Search for the cell housing the specified text and yield its (x, y) center coordinate. 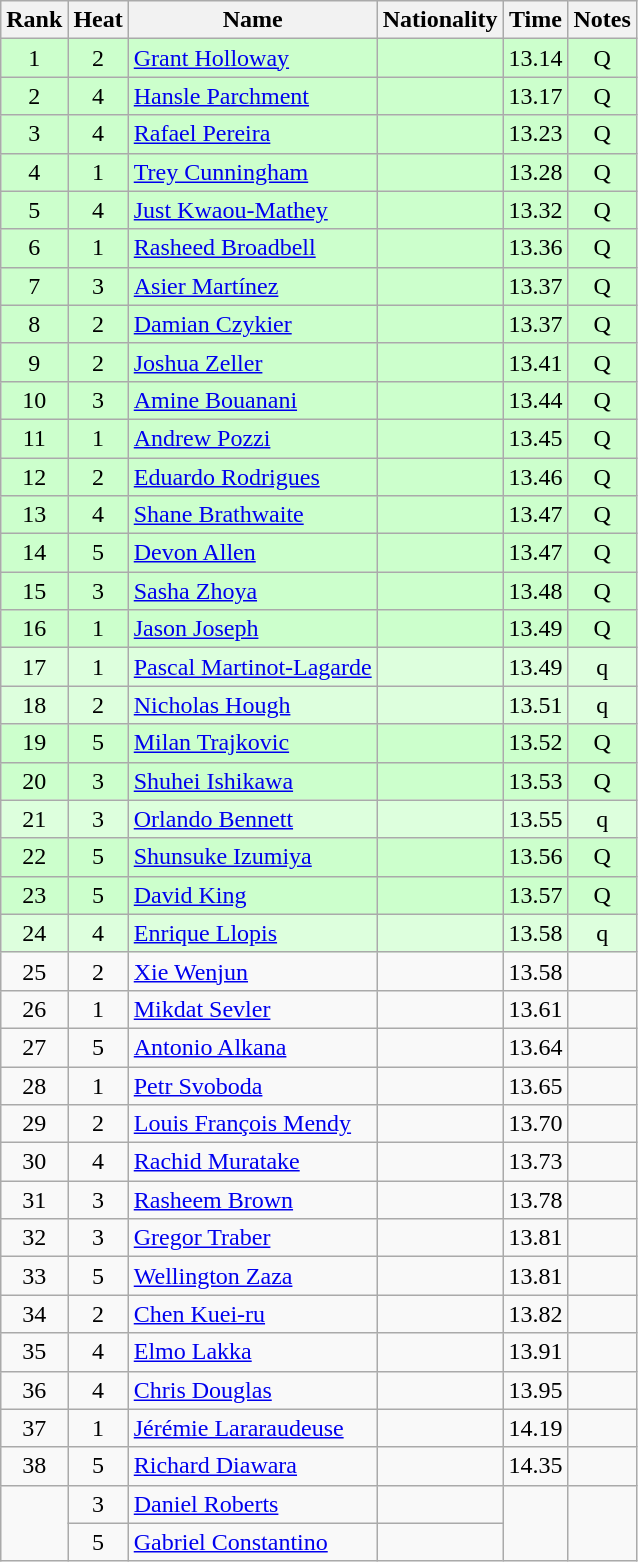
Jason Joseph (252, 629)
13.53 (536, 781)
Xie Wenjun (252, 971)
7 (34, 286)
17 (34, 667)
Shuhei Ishikawa (252, 781)
Damian Czykier (252, 324)
Chris Douglas (252, 1390)
26 (34, 1009)
Louis François Mendy (252, 1124)
Trey Cunningham (252, 172)
11 (34, 438)
33 (34, 1276)
Nationality (440, 20)
32 (34, 1238)
13.55 (536, 819)
8 (34, 324)
13.45 (536, 438)
13.57 (536, 895)
13.36 (536, 248)
Rank (34, 20)
13.52 (536, 743)
13.91 (536, 1352)
David King (252, 895)
Enrique Llopis (252, 933)
13.64 (536, 1047)
34 (34, 1314)
Asier Martínez (252, 286)
13.14 (536, 58)
31 (34, 1200)
13.95 (536, 1390)
Shunsuke Izumiya (252, 857)
Gabriel Constantino (252, 1542)
Rafael Pereira (252, 134)
Antonio Alkana (252, 1047)
Sasha Zhoya (252, 591)
22 (34, 857)
Wellington Zaza (252, 1276)
13.41 (536, 362)
Gregor Traber (252, 1238)
Nicholas Hough (252, 705)
Richard Diawara (252, 1466)
Devon Allen (252, 553)
14 (34, 553)
9 (34, 362)
6 (34, 248)
30 (34, 1162)
35 (34, 1352)
13.78 (536, 1200)
38 (34, 1466)
19 (34, 743)
13 (34, 515)
13.17 (536, 96)
Rachid Muratake (252, 1162)
21 (34, 819)
10 (34, 400)
13.56 (536, 857)
Notes (602, 20)
25 (34, 971)
20 (34, 781)
14.19 (536, 1428)
13.23 (536, 134)
Amine Bouanani (252, 400)
13.70 (536, 1124)
Chen Kuei-ru (252, 1314)
28 (34, 1085)
Shane Brathwaite (252, 515)
Name (252, 20)
Eduardo Rodrigues (252, 477)
Orlando Bennett (252, 819)
Hansle Parchment (252, 96)
Milan Trajkovic (252, 743)
Just Kwaou-Mathey (252, 210)
18 (34, 705)
27 (34, 1047)
13.44 (536, 400)
29 (34, 1124)
Rasheed Broadbell (252, 248)
Heat (98, 20)
14.35 (536, 1466)
Rasheem Brown (252, 1200)
13.48 (536, 591)
15 (34, 591)
Daniel Roberts (252, 1504)
13.46 (536, 477)
13.61 (536, 1009)
13.73 (536, 1162)
Mikdat Sevler (252, 1009)
37 (34, 1428)
24 (34, 933)
Elmo Lakka (252, 1352)
Jérémie Lararaudeuse (252, 1428)
Petr Svoboda (252, 1085)
Joshua Zeller (252, 362)
13.65 (536, 1085)
13.28 (536, 172)
Time (536, 20)
Andrew Pozzi (252, 438)
Pascal Martinot-Lagarde (252, 667)
16 (34, 629)
36 (34, 1390)
13.51 (536, 705)
13.32 (536, 210)
Grant Holloway (252, 58)
13.82 (536, 1314)
12 (34, 477)
23 (34, 895)
